Return (X, Y) of the center of cell containing provided text 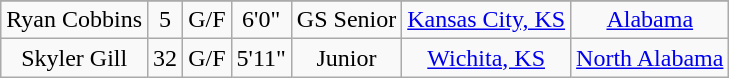
Kansas City, KS (486, 20)
Ryan Cobbins (74, 20)
Skyler Gill (74, 58)
5'11" (261, 58)
32 (166, 58)
Alabama (650, 20)
Wichita, KS (486, 58)
North Alabama (650, 58)
6'0" (261, 20)
GS Senior (346, 20)
5 (166, 20)
Junior (346, 58)
